Identify which cell holds the provided text, then report its [x, y] central coordinate. 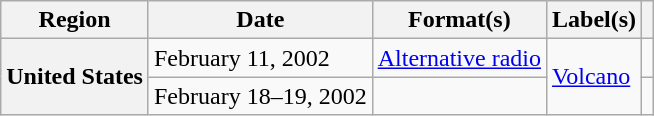
Format(s) [459, 20]
Label(s) [594, 20]
Alternative radio [459, 58]
Date [260, 20]
United States [75, 77]
Volcano [594, 77]
Region [75, 20]
February 18–19, 2002 [260, 96]
February 11, 2002 [260, 58]
